For the text-containing cell, return its midpoint in [x, y] coordinate format. 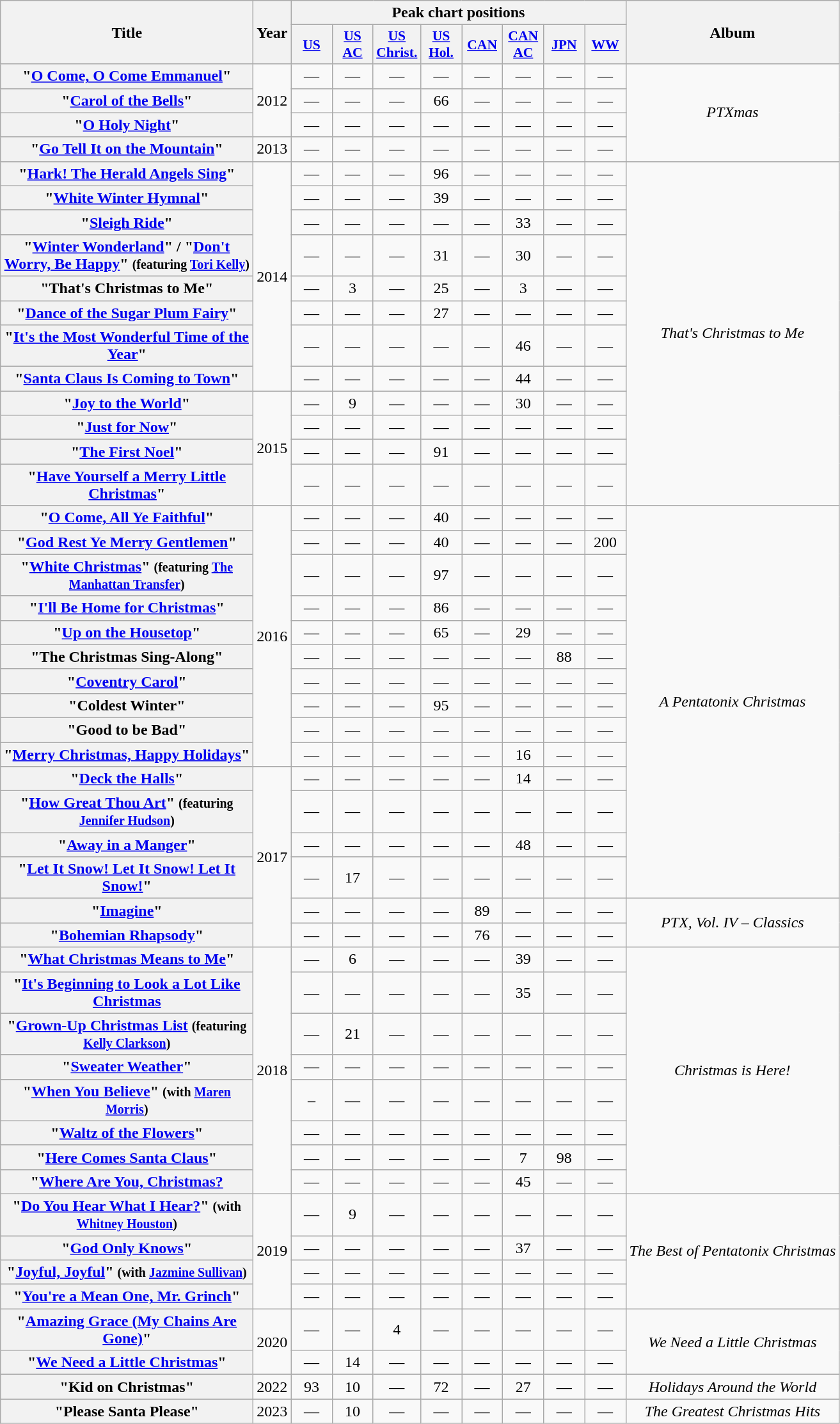
CANAC [523, 45]
The Greatest Christmas Hits [733, 1411]
"Sweater Weather" [127, 1067]
"Have Yourself a Merry Little Christmas" [127, 485]
Year [273, 32]
"Coldest Winter" [127, 705]
We Need a Little Christmas [733, 1341]
"Winter Wonderland" / "Don't Worry, Be Happy" (featuring Tori Kelly) [127, 255]
Title [127, 32]
WW [605, 45]
76 [482, 935]
66 [441, 100]
48 [523, 845]
33 [523, 222]
"Waltz of the Flowers" [127, 1133]
"O Come, O Come Emmanuel" [127, 76]
2020 [273, 1341]
37 [523, 1247]
"God Rest Ye Merry Gentlemen" [127, 542]
17 [353, 878]
88 [564, 657]
"Hark! The Herald Angels Sing" [127, 173]
97 [441, 575]
PTX, Vol. IV – Classics [733, 923]
72 [441, 1387]
Peak chart positions [458, 13]
2022 [273, 1387]
US [312, 45]
"Merry Christmas, Happy Holidays" [127, 755]
Holidays Around the World [733, 1387]
"Carol of the Bells" [127, 100]
USChrist. [397, 45]
2019 [273, 1251]
"Just for Now" [127, 428]
Album [733, 32]
2023 [273, 1411]
"Santa Claus Is Coming to Town" [127, 379]
2017 [273, 857]
31 [441, 255]
"Joyful, Joyful" (with Jazmine Sullivan) [127, 1272]
"Here Comes Santa Claus" [127, 1157]
"Go Tell It on the Mountain" [127, 149]
"Kid on Christmas" [127, 1387]
2013 [273, 149]
CAN [482, 45]
"We Need a Little Christmas" [127, 1363]
"That's Christmas to Me" [127, 288]
"Bohemian Rhapsody" [127, 935]
"The Christmas Sing-Along" [127, 657]
91 [441, 452]
2012 [273, 100]
"Good to be Bad" [127, 730]
"Do You Hear What I Hear?" (with Whitney Houston) [127, 1215]
"Amazing Grace (My Chains Are Gone)" [127, 1330]
"White Winter Hymnal" [127, 198]
6 [353, 959]
"Let It Snow! Let It Snow! Let It Snow!" [127, 878]
"It's the Most Wonderful Time of the Year" [127, 346]
"When You Believe" (with Maren Morris) [127, 1100]
"Where Are You, Christmas? [127, 1181]
16 [523, 755]
21 [353, 1034]
"Up on the Housetop" [127, 632]
4 [397, 1330]
"It's Beginning to Look a Lot Like Christmas [127, 992]
2018 [273, 1071]
95 [441, 705]
"Joy to the World" [127, 403]
7 [523, 1157]
46 [523, 346]
USHol. [441, 45]
96 [441, 173]
2016 [273, 636]
"Dance of the Sugar Plum Fairy" [127, 313]
65 [441, 632]
45 [523, 1181]
200 [605, 542]
29 [523, 632]
That's Christmas to Me [733, 333]
"I'll Be Home for Christmas" [127, 608]
25 [441, 288]
"What Christmas Means to Me" [127, 959]
2015 [273, 448]
93 [312, 1387]
– [312, 1100]
98 [564, 1157]
"O Come, All Ye Faithful" [127, 518]
PTXmas [733, 113]
"Sleigh Ride" [127, 222]
"Grown-Up Christmas List (featuring Kelly Clarkson) [127, 1034]
USAC [353, 45]
"Please Santa Please" [127, 1411]
44 [523, 379]
89 [482, 911]
A Pentatonix Christmas [733, 702]
"God Only Knows" [127, 1247]
"Imagine" [127, 911]
"How Great Thou Art" (featuring Jennifer Hudson) [127, 812]
The Best of Pentatonix Christmas [733, 1251]
"You're a Mean One, Mr. Grinch" [127, 1297]
"Deck the Halls" [127, 779]
JPN [564, 45]
"White Christmas" (featuring The Manhattan Transfer) [127, 575]
"Away in a Manger" [127, 845]
"O Holy Night" [127, 125]
35 [523, 992]
Christmas is Here! [733, 1071]
2014 [273, 276]
86 [441, 608]
"Coventry Carol" [127, 681]
"The First Noel" [127, 452]
